From the cell containing the given text, extract its center point as [x, y] coordinate. 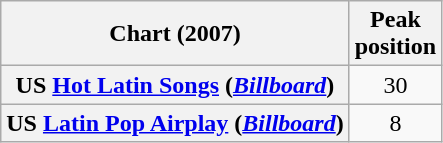
8 [395, 123]
Chart (2007) [175, 34]
Peakposition [395, 34]
30 [395, 85]
US Latin Pop Airplay (Billboard) [175, 123]
US Hot Latin Songs (Billboard) [175, 85]
